Scan for the cell matching the given text and deliver its (x, y) coordinate at center. 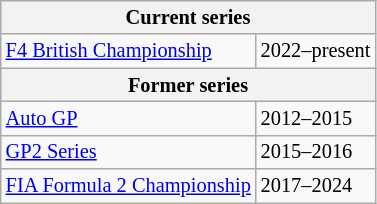
2015–2016 (316, 152)
Auto GP (128, 118)
GP2 Series (128, 152)
F4 British Championship (128, 51)
FIA Formula 2 Championship (128, 186)
Current series (188, 17)
2022–present (316, 51)
Former series (188, 85)
2017–2024 (316, 186)
2012–2015 (316, 118)
